Provide the [X, Y] coordinate of the cell's center where the given text is located.  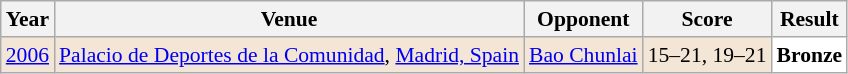
15–21, 19–21 [708, 55]
2006 [28, 55]
Year [28, 19]
Result [810, 19]
Venue [289, 19]
Palacio de Deportes de la Comunidad, Madrid, Spain [289, 55]
Bao Chunlai [584, 55]
Opponent [584, 19]
Bronze [810, 55]
Score [708, 19]
